Identify which cell holds the provided text, then report its (x, y) central coordinate. 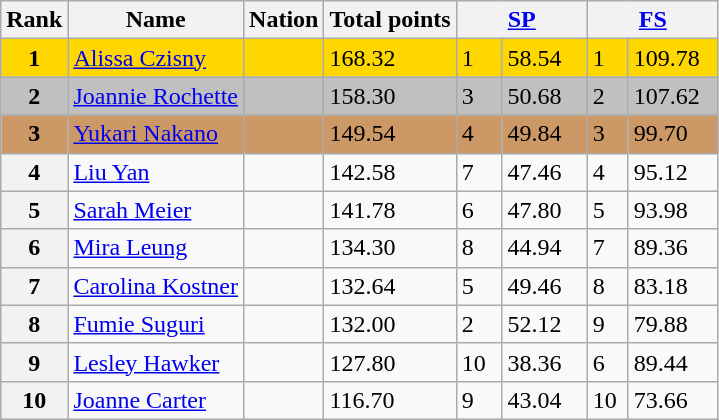
Joannie Rochette (156, 96)
89.36 (673, 248)
47.46 (544, 172)
89.44 (673, 362)
Fumie Suguri (156, 324)
Yukari Nakano (156, 134)
168.32 (390, 58)
44.94 (544, 248)
95.12 (673, 172)
50.68 (544, 96)
Sarah Meier (156, 210)
141.78 (390, 210)
58.54 (544, 58)
Name (156, 20)
FS (652, 20)
116.70 (390, 400)
73.66 (673, 400)
Joanne Carter (156, 400)
149.54 (390, 134)
Carolina Kostner (156, 286)
142.58 (390, 172)
Mira Leung (156, 248)
49.46 (544, 286)
Alissa Czisny (156, 58)
127.80 (390, 362)
83.18 (673, 286)
99.70 (673, 134)
43.04 (544, 400)
52.12 (544, 324)
47.80 (544, 210)
Nation (284, 20)
38.36 (544, 362)
79.88 (673, 324)
49.84 (544, 134)
132.00 (390, 324)
107.62 (673, 96)
109.78 (673, 58)
Liu Yan (156, 172)
Lesley Hawker (156, 362)
Total points (390, 20)
SP (522, 20)
158.30 (390, 96)
Rank (34, 20)
134.30 (390, 248)
132.64 (390, 286)
93.98 (673, 210)
